From the cell containing the given text, extract its center point as (x, y) coordinate. 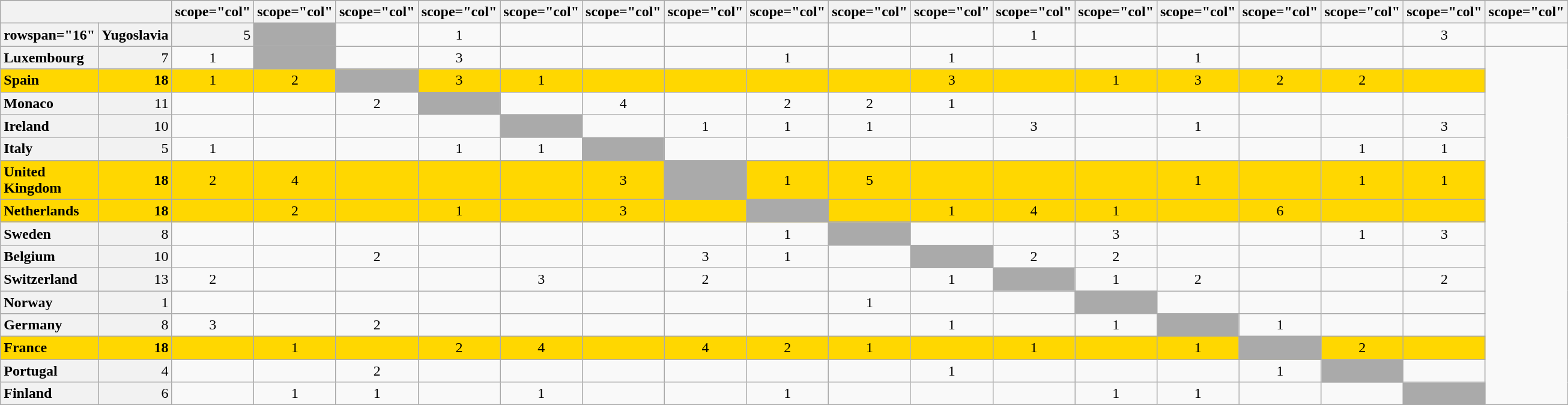
Finland (49, 394)
Luxembourg (49, 58)
11 (135, 103)
Switzerland (49, 279)
13 (135, 279)
Sweden (49, 233)
Portugal (49, 371)
rowspan="16" (49, 35)
Belgium (49, 256)
Monaco (49, 103)
7 (135, 58)
France (49, 348)
Spain (49, 80)
United Kingdom (49, 180)
Yugoslavia (135, 35)
Germany (49, 325)
Netherlands (49, 211)
Ireland (49, 126)
Italy (49, 149)
Norway (49, 302)
